Extract the [x, y] coordinate from the center of the cell holding the provided text.  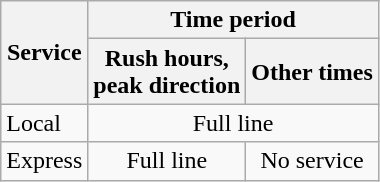
Rush hours,peak direction [167, 72]
Local [44, 123]
Other times [312, 72]
Express [44, 161]
No service [312, 161]
Service [44, 52]
Time period [234, 20]
